Locate the cell with the specified text and output its [x, y] center coordinate. 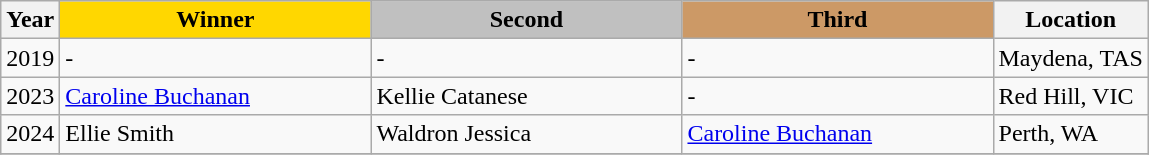
Third [838, 20]
Second [526, 20]
Winner [216, 20]
2023 [30, 96]
Year [30, 20]
Maydena, TAS [1070, 58]
Red Hill, VIC [1070, 96]
Location [1070, 20]
Kellie Catanese [526, 96]
2024 [30, 134]
Ellie Smith [216, 134]
Waldron Jessica [526, 134]
2019 [30, 58]
Perth, WA [1070, 134]
